Provide the (x, y) coordinate of the cell's center where the given text is located.  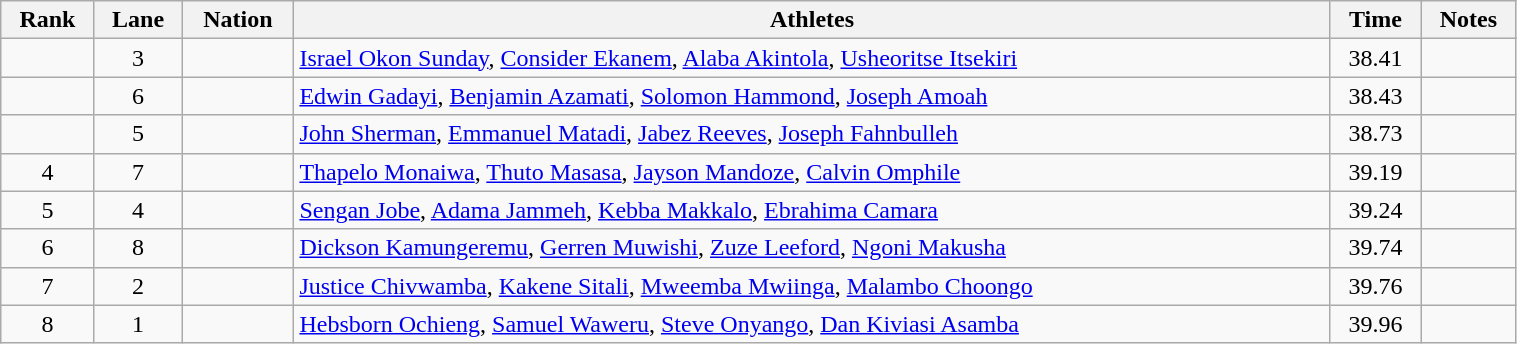
38.43 (1376, 96)
Justice Chivwamba, Kakene Sitali, Mweemba Mwiinga, Malambo Choongo (812, 286)
38.73 (1376, 134)
Dickson Kamungeremu, Gerren Muwishi, Zuze Leeford, Ngoni Makusha (812, 248)
39.24 (1376, 210)
39.19 (1376, 172)
3 (138, 58)
Nation (238, 20)
Thapelo Monaiwa, Thuto Masasa, Jayson Mandoze, Calvin Omphile (812, 172)
2 (138, 286)
39.76 (1376, 286)
39.96 (1376, 324)
39.74 (1376, 248)
Notes (1468, 20)
Athletes (812, 20)
Hebsborn Ochieng, Samuel Waweru, Steve Onyango, Dan Kiviasi Asamba (812, 324)
Israel Okon Sunday, Consider Ekanem, Alaba Akintola, Usheoritse Itsekiri (812, 58)
John Sherman, Emmanuel Matadi, Jabez Reeves, Joseph Fahnbulleh (812, 134)
Rank (48, 20)
Sengan Jobe, Adama Jammeh, Kebba Makkalo, Ebrahima Camara (812, 210)
1 (138, 324)
Time (1376, 20)
Edwin Gadayi, Benjamin Azamati, Solomon Hammond, Joseph Amoah (812, 96)
38.41 (1376, 58)
Lane (138, 20)
